Scan for the cell matching the given text and deliver its (x, y) coordinate at center. 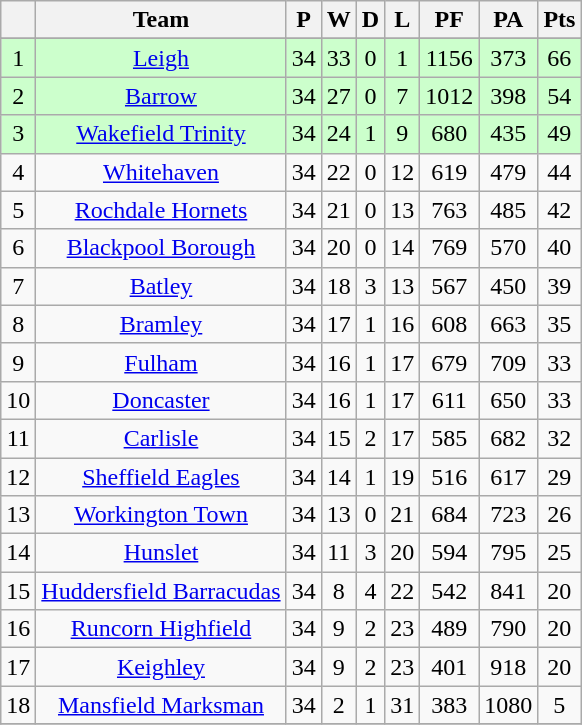
542 (450, 591)
Team (161, 20)
42 (560, 210)
841 (508, 591)
25 (560, 553)
39 (560, 286)
Rochdale Hornets (161, 210)
398 (508, 96)
373 (508, 58)
567 (450, 286)
570 (508, 248)
Leigh (161, 58)
594 (450, 553)
617 (508, 477)
485 (508, 210)
Doncaster (161, 400)
Blackpool Borough (161, 248)
49 (560, 134)
435 (508, 134)
611 (450, 400)
1156 (450, 58)
679 (450, 362)
585 (450, 438)
40 (560, 248)
P (304, 20)
795 (508, 553)
24 (338, 134)
723 (508, 515)
769 (450, 248)
682 (508, 438)
Runcorn Highfield (161, 629)
Hunslet (161, 553)
Barrow (161, 96)
608 (450, 324)
489 (450, 629)
66 (560, 58)
PF (450, 20)
763 (450, 210)
Wakefield Trinity (161, 134)
Pts (560, 20)
Carlisle (161, 438)
516 (450, 477)
1080 (508, 705)
29 (560, 477)
Sheffield Eagles (161, 477)
619 (450, 172)
709 (508, 362)
35 (560, 324)
Huddersfield Barracudas (161, 591)
27 (338, 96)
44 (560, 172)
32 (560, 438)
663 (508, 324)
790 (508, 629)
Fulham (161, 362)
6 (18, 248)
Keighley (161, 667)
918 (508, 667)
Workington Town (161, 515)
Mansfield Marksman (161, 705)
PA (508, 20)
479 (508, 172)
26 (560, 515)
L (402, 20)
401 (450, 667)
Batley (161, 286)
680 (450, 134)
Bramley (161, 324)
19 (402, 477)
650 (508, 400)
1012 (450, 96)
31 (402, 705)
684 (450, 515)
450 (508, 286)
D (370, 20)
10 (18, 400)
54 (560, 96)
383 (450, 705)
Whitehaven (161, 172)
W (338, 20)
